Return [x, y] of the center of cell containing provided text 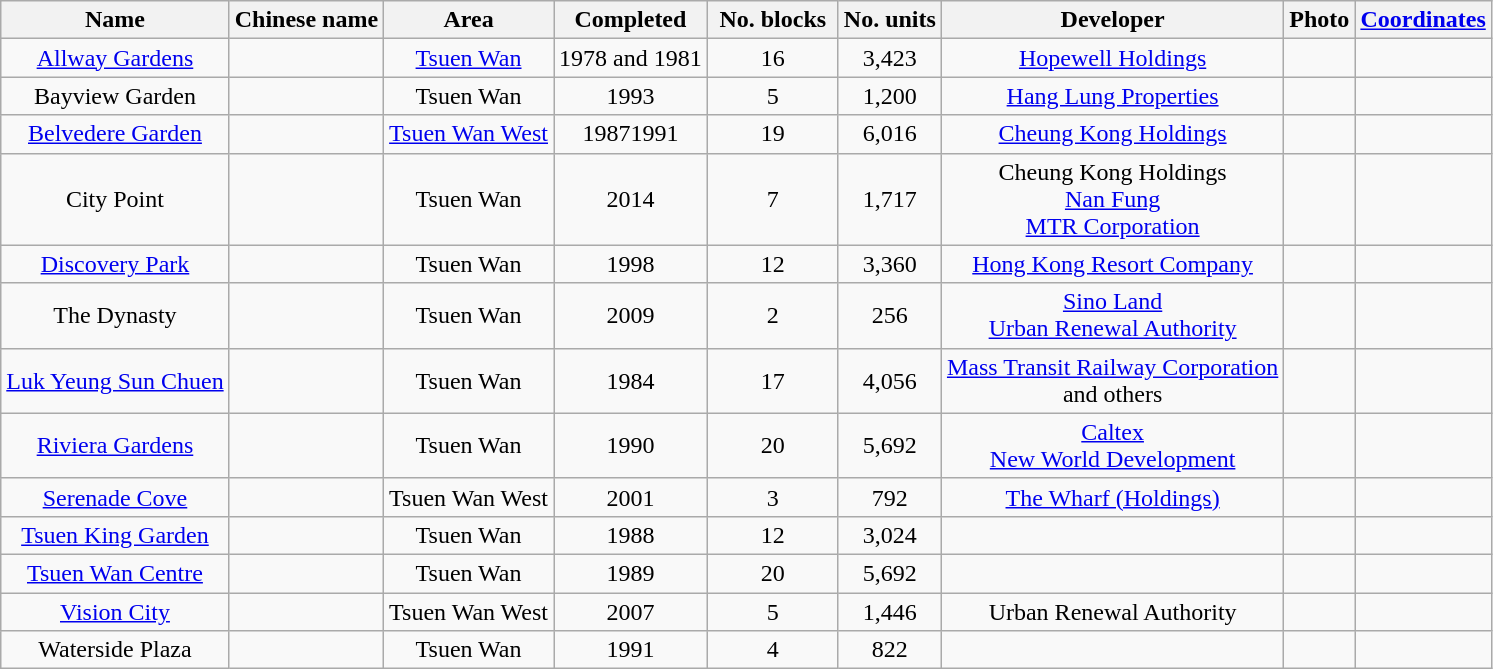
1984 [631, 380]
1,446 [890, 611]
2 [772, 316]
Area [469, 20]
792 [890, 497]
1993 [631, 96]
16 [772, 58]
Photo [1320, 20]
4 [772, 650]
822 [890, 650]
1,717 [890, 199]
1978 and 1981 [631, 58]
Sino LandUrban Renewal Authority [1112, 316]
1998 [631, 264]
Cheung Kong HoldingsNan FungMTR Corporation [1112, 199]
2007 [631, 611]
19871991 [631, 134]
No. units [890, 20]
Chinese name [306, 20]
Riviera Gardens [115, 446]
17 [772, 380]
Hopewell Holdings [1112, 58]
19 [772, 134]
City Point [115, 199]
3 [772, 497]
The Dynasty [115, 316]
Name [115, 20]
Hang Lung Properties [1112, 96]
Allway Gardens [115, 58]
2001 [631, 497]
Completed [631, 20]
Mass Transit Railway Corporationand others [1112, 380]
Vision City [115, 611]
The Wharf (Holdings) [1112, 497]
Coordinates [1423, 20]
Hong Kong Resort Company [1112, 264]
Belvedere Garden [115, 134]
3,360 [890, 264]
7 [772, 199]
CaltexNew World Development [1112, 446]
3,024 [890, 535]
6,016 [890, 134]
Discovery Park [115, 264]
Urban Renewal Authority [1112, 611]
2009 [631, 316]
Tsuen King Garden [115, 535]
1,200 [890, 96]
1991 [631, 650]
Serenade Cove [115, 497]
Waterside Plaza [115, 650]
1989 [631, 573]
No. blocks [772, 20]
Cheung Kong Holdings [1112, 134]
Tsuen Wan Centre [115, 573]
2014 [631, 199]
1988 [631, 535]
Bayview Garden [115, 96]
1990 [631, 446]
256 [890, 316]
Developer [1112, 20]
3,423 [890, 58]
4,056 [890, 380]
Luk Yeung Sun Chuen [115, 380]
